Identify which cell holds the provided text, then report its [X, Y] central coordinate. 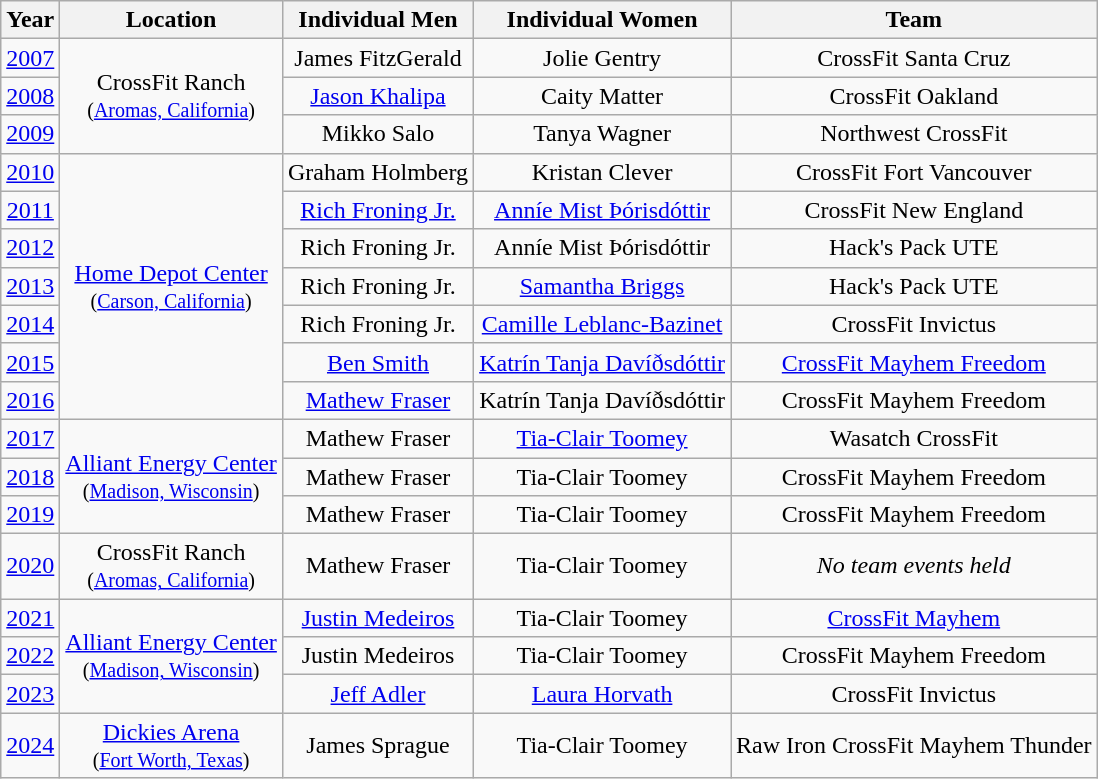
CrossFit Ranch (Aromas, California) [172, 566]
CrossFit Santa Cruz [914, 58]
Northwest CrossFit [914, 134]
CrossFit Fort Vancouver [914, 172]
2015 [30, 362]
Laura Horvath [602, 694]
Jason Khalipa [378, 96]
Mikko Salo [378, 134]
Individual Women [602, 20]
Graham Holmberg [378, 172]
Raw Iron CrossFit Mayhem Thunder [914, 746]
Ben Smith [378, 362]
No team events held [914, 566]
CrossFit New England [914, 210]
Dickies Arena (Fort Worth, Texas) [172, 746]
James FitzGerald [378, 58]
2024 [30, 746]
Individual Men [378, 20]
CrossFit Mayhem [914, 618]
2010 [30, 172]
2022 [30, 656]
CrossFit Ranch(Aromas, California) [172, 96]
Kristan Clever [602, 172]
2009 [30, 134]
2018 [30, 477]
Samantha Briggs [602, 286]
2023 [30, 694]
Wasatch CrossFit [914, 438]
James Sprague [378, 746]
2012 [30, 248]
2019 [30, 515]
Location [172, 20]
2021 [30, 618]
2016 [30, 400]
2011 [30, 210]
2008 [30, 96]
Year [30, 20]
Jolie Gentry [602, 58]
2020 [30, 566]
Tanya Wagner [602, 134]
Caity Matter [602, 96]
2014 [30, 324]
CrossFit Oakland [914, 96]
Team [914, 20]
2017 [30, 438]
Jeff Adler [378, 694]
2013 [30, 286]
Home Depot Center (Carson, California) [172, 286]
Camille Leblanc-Bazinet [602, 324]
2007 [30, 58]
